Detect which cell encompasses the target text, then output its [x, y] center coordinate. 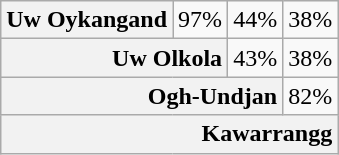
97% [200, 20]
44% [256, 20]
Uw Olkola [114, 58]
82% [310, 96]
Uw Oykangand [87, 20]
Ogh-Undjan [142, 96]
Kawarrangg [170, 134]
43% [256, 58]
